Identify which cell holds the provided text, then report its [X, Y] central coordinate. 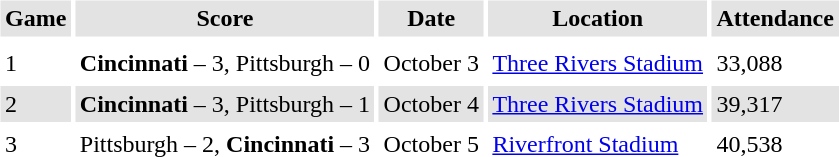
1 [35, 64]
Game [35, 18]
Attendance [775, 18]
Cincinnati – 3, Pittsburgh – 1 [224, 104]
2 [35, 104]
Date [431, 18]
October 3 [431, 64]
Cincinnati – 3, Pittsburgh – 0 [224, 64]
Location [598, 18]
October 4 [431, 104]
Score [224, 18]
39,317 [775, 104]
33,088 [775, 64]
